Determine the [x, y] coordinate at the center of the cell enclosing the given text.  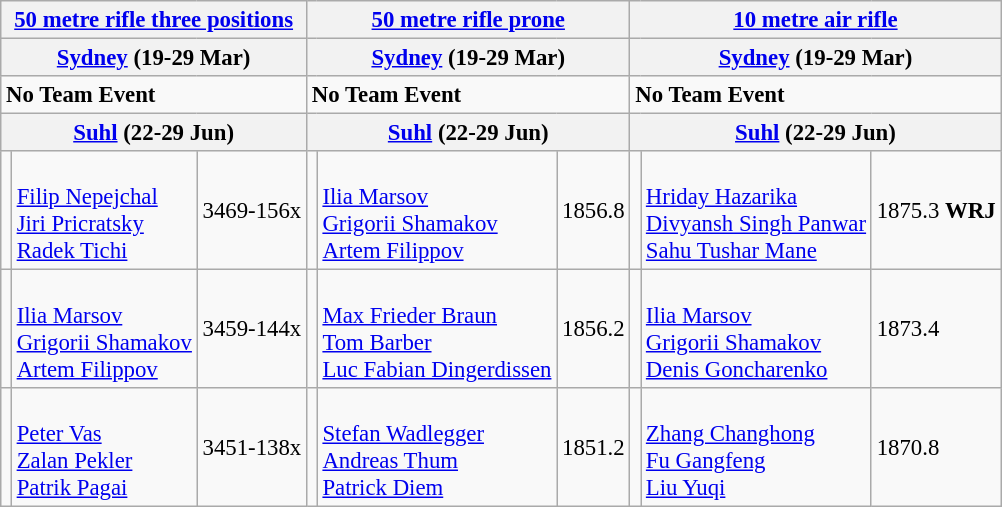
Peter VasZalan PeklerPatrik Pagai [104, 448]
3469-156x [252, 210]
50 metre rifle three positions [154, 20]
1856.8 [594, 210]
Filip NepejchalJiri PricratskyRadek Tichi [104, 210]
Max Frieder BraunTom BarberLuc Fabian Dingerdissen [437, 330]
50 metre rifle prone [468, 20]
1875.3 WRJ [936, 210]
Hriday HazarikaDivyansh Singh PanwarSahu Tushar Mane [756, 210]
1856.2 [594, 330]
1873.4 [936, 330]
1851.2 [594, 448]
1870.8 [936, 448]
10 metre air rifle [816, 20]
3451-138x [252, 448]
3459-144x [252, 330]
Ilia MarsovGrigorii ShamakovDenis Goncharenko [756, 330]
Stefan WadleggerAndreas ThumPatrick Diem [437, 448]
Zhang ChanghongFu GangfengLiu Yuqi [756, 448]
